Output the [X, Y] coordinate of the center of the cell containing the given text.  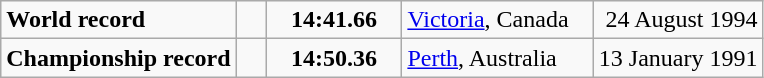
24 August 1994 [678, 20]
14:50.36 [334, 58]
Perth, Australia [498, 58]
World record [118, 20]
14:41.66 [334, 20]
Victoria, Canada [498, 20]
Championship record [118, 58]
13 January 1991 [678, 58]
